Find where the given text appears and provide that cell's center as [x, y] coordinate. 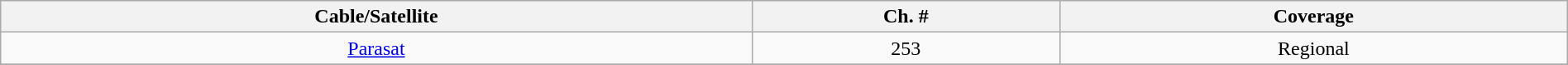
253 [906, 48]
Regional [1314, 48]
Cable/Satellite [376, 17]
Coverage [1314, 17]
Parasat [376, 48]
Ch. # [906, 17]
